Search for the cell housing the specified text and yield its [X, Y] center coordinate. 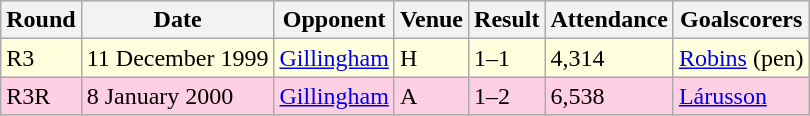
Date [178, 20]
8 January 2000 [178, 96]
Opponent [334, 20]
R3R [41, 96]
1–1 [507, 58]
Goalscorers [741, 20]
Result [507, 20]
1–2 [507, 96]
Round [41, 20]
Venue [431, 20]
4,314 [609, 58]
Robins (pen) [741, 58]
A [431, 96]
Lárusson [741, 96]
Attendance [609, 20]
H [431, 58]
6,538 [609, 96]
R3 [41, 58]
11 December 1999 [178, 58]
